Search for the cell housing the specified text and yield its [x, y] center coordinate. 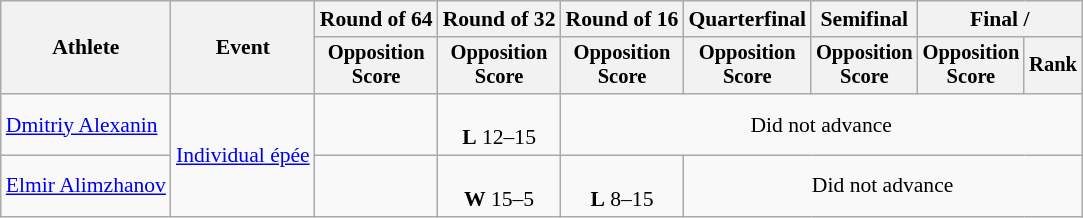
Final / [1000, 19]
Dmitriy Alexanin [86, 124]
Round of 32 [500, 19]
Semifinal [864, 19]
Round of 16 [622, 19]
Individual épée [243, 155]
Quarterfinal [747, 19]
Elmir Alimzhanov [86, 186]
L 12–15 [500, 124]
L 8–15 [622, 186]
W 15–5 [500, 186]
Event [243, 48]
Athlete [86, 48]
Round of 64 [376, 19]
Rank [1053, 66]
